For the text-containing cell, return its midpoint in (x, y) coordinate format. 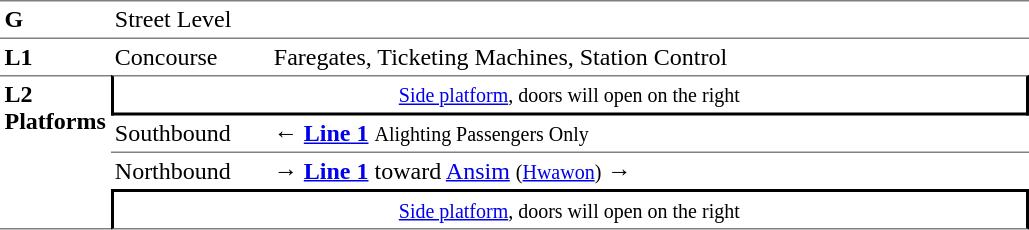
Southbound (190, 135)
L1 (55, 57)
Faregates, Ticketing Machines, Station Control (648, 57)
L2Platforms (55, 152)
← Line 1 Alighting Passengers Only (648, 135)
→ Line 1 toward Ansim (Hwawon) → (648, 171)
Concourse (190, 57)
G (55, 20)
Street Level (190, 20)
Northbound (190, 171)
